Pinpoint the cell where the given text exists, returning its (x, y) midpoint coordinate. 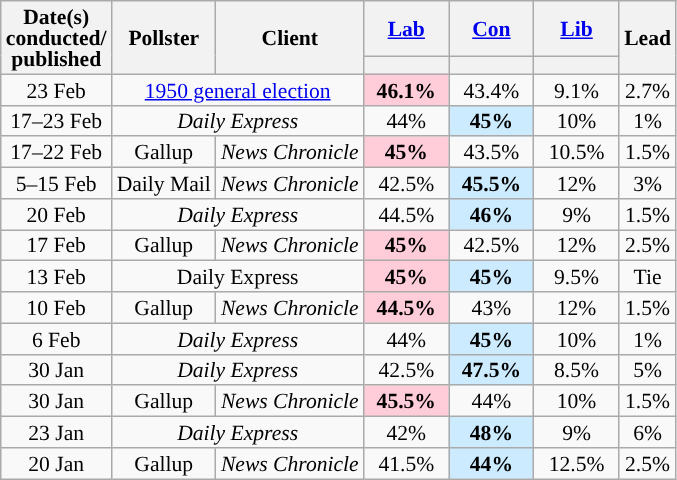
Date(s)conducted/published (56, 38)
41.5% (406, 464)
42% (406, 432)
Daily Mail (164, 184)
12.5% (576, 464)
1950 general election (238, 90)
Lead (648, 38)
23 Feb (56, 90)
Tie (648, 276)
10.5% (576, 152)
17–23 Feb (56, 120)
Con (492, 28)
17–22 Feb (56, 152)
43% (492, 308)
9.1% (576, 90)
20 Jan (56, 464)
13 Feb (56, 276)
Client (290, 38)
46.1% (406, 90)
47.5% (492, 370)
10 Feb (56, 308)
6 Feb (56, 338)
48% (492, 432)
46% (492, 214)
9.5% (576, 276)
17 Feb (56, 246)
43.5% (492, 152)
Lab (406, 28)
8.5% (576, 370)
23 Jan (56, 432)
Lib (576, 28)
6% (648, 432)
2.7% (648, 90)
3% (648, 184)
5% (648, 370)
5–15 Feb (56, 184)
Pollster (164, 38)
20 Feb (56, 214)
43.4% (492, 90)
